Determine the [X, Y] coordinate at the center of the cell enclosing the given text.  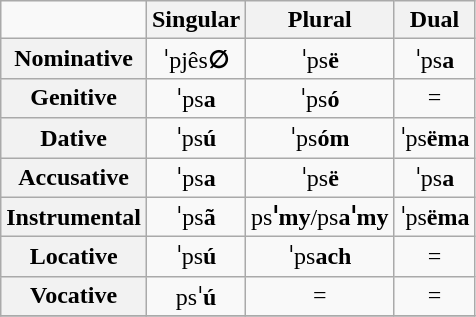
Locative [74, 257]
Genitive [74, 98]
psˈmy/psaˈmy [320, 217]
ˈpjês∅ [196, 59]
Accusative [74, 178]
psˈú [196, 296]
Dative [74, 138]
Nominative [74, 59]
Dual [434, 20]
Instrumental [74, 217]
ˈpsã [196, 217]
Plural [320, 20]
ˈpsóm [320, 138]
Vocative [74, 296]
ˈpsó [320, 98]
ˈpsach [320, 257]
Singular [196, 20]
